Determine the [x, y] coordinate at the center of the cell enclosing the given text.  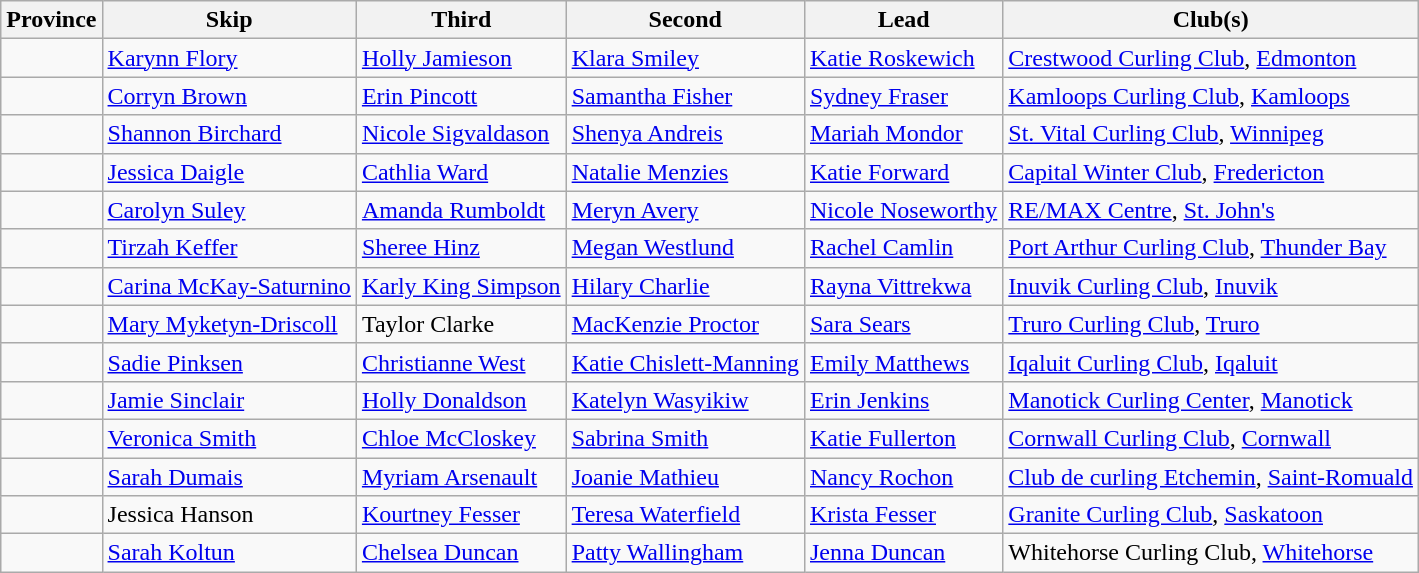
Club(s) [1211, 20]
Cornwall Curling Club, Cornwall [1211, 438]
Holly Jamieson [461, 58]
Capital Winter Club, Fredericton [1211, 172]
Karynn Flory [229, 58]
Amanda Rumboldt [461, 210]
Granite Curling Club, Saskatoon [1211, 515]
Jamie Sinclair [229, 400]
Natalie Menzies [685, 172]
Myriam Arsenault [461, 477]
Erin Pincott [461, 96]
RE/MAX Centre, St. John's [1211, 210]
Klara Smiley [685, 58]
Mariah Mondor [903, 134]
Tirzah Keffer [229, 248]
Megan Westlund [685, 248]
Erin Jenkins [903, 400]
Patty Wallingham [685, 553]
Truro Curling Club, Truro [1211, 324]
Nancy Rochon [903, 477]
Jessica Daigle [229, 172]
Inuvik Curling Club, Inuvik [1211, 286]
Chloe McCloskey [461, 438]
Sarah Koltun [229, 553]
Meryn Avery [685, 210]
Province [52, 20]
Sabrina Smith [685, 438]
Iqaluit Curling Club, Iqaluit [1211, 362]
Shannon Birchard [229, 134]
Mary Myketyn-Driscoll [229, 324]
Emily Matthews [903, 362]
Carina McKay-Saturnino [229, 286]
Sara Sears [903, 324]
Second [685, 20]
Sydney Fraser [903, 96]
Katie Roskewich [903, 58]
MacKenzie Proctor [685, 324]
Third [461, 20]
Club de curling Etchemin, Saint-Romuald [1211, 477]
Katie Chislett-Manning [685, 362]
Jenna Duncan [903, 553]
Nicole Sigvaldason [461, 134]
Samantha Fisher [685, 96]
Holly Donaldson [461, 400]
Joanie Mathieu [685, 477]
Skip [229, 20]
Christianne West [461, 362]
Nicole Noseworthy [903, 210]
Whitehorse Curling Club, Whitehorse [1211, 553]
Taylor Clarke [461, 324]
Veronica Smith [229, 438]
Kamloops Curling Club, Kamloops [1211, 96]
Rayna Vittrekwa [903, 286]
Katie Fullerton [903, 438]
Cathlia Ward [461, 172]
Karly King Simpson [461, 286]
Sadie Pinksen [229, 362]
Crestwood Curling Club, Edmonton [1211, 58]
Lead [903, 20]
Jessica Hanson [229, 515]
Rachel Camlin [903, 248]
Krista Fesser [903, 515]
Hilary Charlie [685, 286]
Carolyn Suley [229, 210]
Teresa Waterfield [685, 515]
Katelyn Wasyikiw [685, 400]
Sarah Dumais [229, 477]
Katie Forward [903, 172]
Kourtney Fesser [461, 515]
Chelsea Duncan [461, 553]
Manotick Curling Center, Manotick [1211, 400]
Sheree Hinz [461, 248]
St. Vital Curling Club, Winnipeg [1211, 134]
Shenya Andreis [685, 134]
Corryn Brown [229, 96]
Port Arthur Curling Club, Thunder Bay [1211, 248]
